Identify which cell holds the provided text, then report its (X, Y) central coordinate. 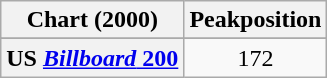
US Billboard 200 (92, 58)
172 (256, 58)
Peakposition (256, 20)
Chart (2000) (92, 20)
